Capture the cell that displays the provided text and extract its [x, y] central coordinate. 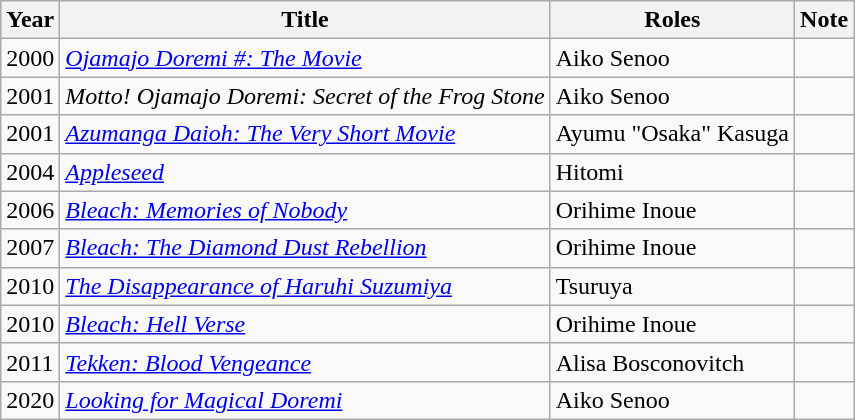
Ayumu "Osaka" Kasuga [672, 134]
Year [30, 20]
2020 [30, 400]
Bleach: Hell Verse [305, 324]
Alisa Bosconovitch [672, 362]
Roles [672, 20]
Appleseed [305, 172]
Ojamajo Doremi #: The Movie [305, 58]
Title [305, 20]
Bleach: Memories of Nobody [305, 210]
Note [824, 20]
Tsuruya [672, 286]
2006 [30, 210]
Motto! Ojamajo Doremi: Secret of the Frog Stone [305, 96]
2011 [30, 362]
Tekken: Blood Vengeance [305, 362]
Azumanga Daioh: The Very Short Movie [305, 134]
Looking for Magical Doremi [305, 400]
Bleach: The Diamond Dust Rebellion [305, 248]
The Disappearance of Haruhi Suzumiya [305, 286]
2007 [30, 248]
2004 [30, 172]
Hitomi [672, 172]
2000 [30, 58]
